For the text-containing cell, return its midpoint in [X, Y] coordinate format. 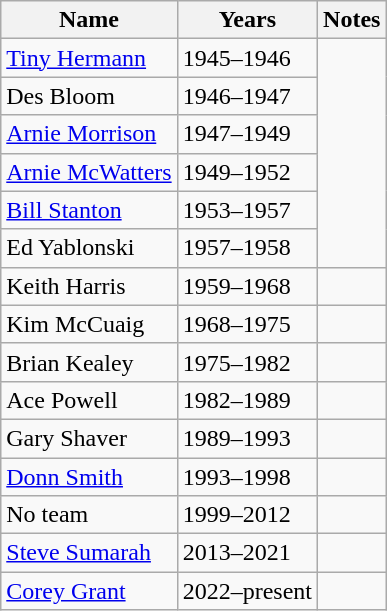
Arnie McWatters [89, 172]
Bill Stanton [89, 210]
Corey Grant [89, 591]
Tiny Hermann [89, 58]
1959–1968 [247, 286]
1989–1993 [247, 438]
1957–1958 [247, 248]
2022–present [247, 591]
1993–1998 [247, 477]
1953–1957 [247, 210]
1968–1975 [247, 324]
1999–2012 [247, 515]
Donn Smith [89, 477]
Name [89, 20]
No team [89, 515]
Arnie Morrison [89, 134]
Keith Harris [89, 286]
Des Bloom [89, 96]
1945–1946 [247, 58]
Notes [352, 20]
1982–1989 [247, 400]
1946–1947 [247, 96]
1949–1952 [247, 172]
2013–2021 [247, 553]
Gary Shaver [89, 438]
Kim McCuaig [89, 324]
Years [247, 20]
Brian Kealey [89, 362]
Ace Powell [89, 400]
1947–1949 [247, 134]
1975–1982 [247, 362]
Ed Yablonski [89, 248]
Steve Sumarah [89, 553]
